Determine the [X, Y] coordinate at the center of the cell enclosing the given text.  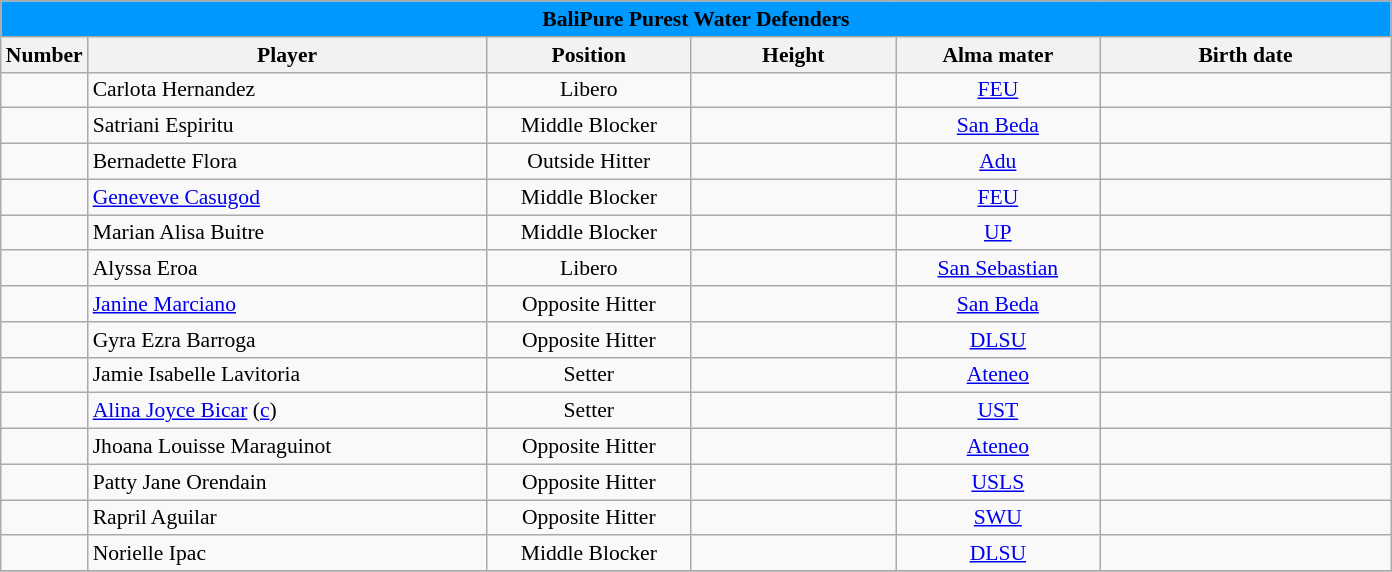
Alyssa Eroa [288, 269]
SWU [998, 518]
Bernadette Flora [288, 162]
Carlota Hernandez [288, 90]
Number [44, 55]
BaliPure Purest Water Defenders [696, 19]
Alma mater [998, 55]
Outside Hitter [590, 162]
Janine Marciano [288, 304]
San Sebastian [998, 269]
Gyra Ezra Barroga [288, 340]
Jhoana Louisse Maraguinot [288, 447]
Adu [998, 162]
UP [998, 233]
Position [590, 55]
Marian Alisa Buitre [288, 233]
Player [288, 55]
USLS [998, 482]
Birth date [1246, 55]
Patty Jane Orendain [288, 482]
Satriani Espiritu [288, 126]
Jamie Isabelle Lavitoria [288, 375]
Norielle Ipac [288, 554]
UST [998, 411]
Alina Joyce Bicar (c) [288, 411]
Geneveve Casugod [288, 197]
Height [794, 55]
Rapril Aguilar [288, 518]
